Search for the cell housing the specified text and yield its (x, y) center coordinate. 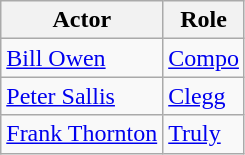
Frank Thornton (82, 134)
Truly (204, 134)
Compo (204, 58)
Role (204, 20)
Actor (82, 20)
Bill Owen (82, 58)
Peter Sallis (82, 96)
Clegg (204, 96)
